Output the [X, Y] coordinate of the center of the cell containing the given text.  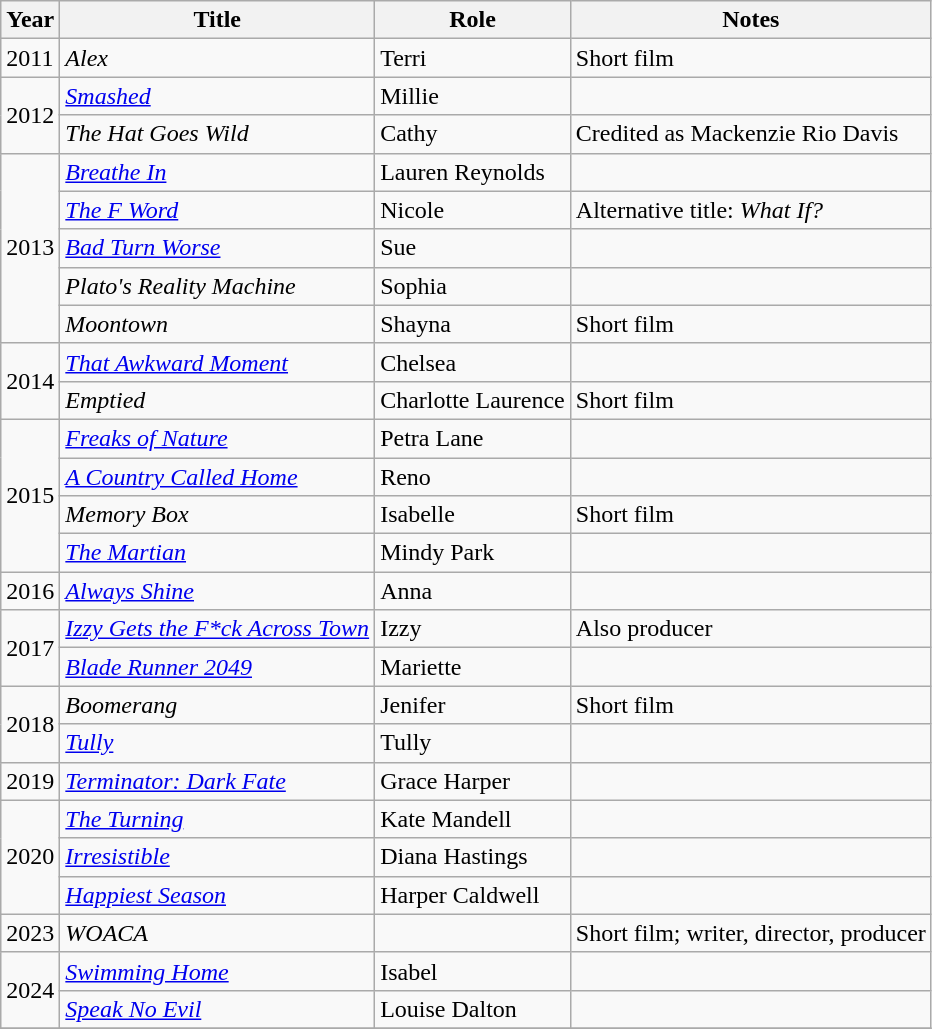
That Awkward Moment [218, 362]
2015 [30, 495]
Always Shine [218, 591]
Freaks of Nature [218, 438]
Diana Hastings [473, 857]
Isabel [473, 971]
The Hat Goes Wild [218, 134]
Sophia [473, 286]
Also producer [750, 629]
Cathy [473, 134]
2024 [30, 990]
Izzy Gets the F*ck Across Town [218, 629]
Breathe In [218, 172]
Harper Caldwell [473, 895]
The Martian [218, 553]
Credited as Mackenzie Rio Davis [750, 134]
Boomerang [218, 705]
Charlotte Laurence [473, 400]
Memory Box [218, 515]
Plato's Reality Machine [218, 286]
Blade Runner 2049 [218, 667]
Nicole [473, 210]
2014 [30, 381]
The Turning [218, 819]
The F Word [218, 210]
Mindy Park [473, 553]
2013 [30, 248]
Title [218, 20]
2019 [30, 781]
Kate Mandell [473, 819]
Anna [473, 591]
Moontown [218, 324]
2023 [30, 933]
2020 [30, 857]
WOACA [218, 933]
Short film; writer, director, producer [750, 933]
Millie [473, 96]
Smashed [218, 96]
Petra Lane [473, 438]
Speak No Evil [218, 1009]
Izzy [473, 629]
Mariette [473, 667]
Swimming Home [218, 971]
2011 [30, 58]
Emptied [218, 400]
Alternative title: What If? [750, 210]
A Country Called Home [218, 477]
Alex [218, 58]
Shayna [473, 324]
Terminator: Dark Fate [218, 781]
2016 [30, 591]
Terri [473, 58]
Lauren Reynolds [473, 172]
2018 [30, 724]
Isabelle [473, 515]
Sue [473, 248]
Reno [473, 477]
Notes [750, 20]
Happiest Season [218, 895]
Chelsea [473, 362]
Jenifer [473, 705]
2012 [30, 115]
Bad Turn Worse [218, 248]
Grace Harper [473, 781]
Irresistible [218, 857]
Role [473, 20]
Louise Dalton [473, 1009]
Year [30, 20]
2017 [30, 648]
